Search for the cell housing the specified text and yield its [x, y] center coordinate. 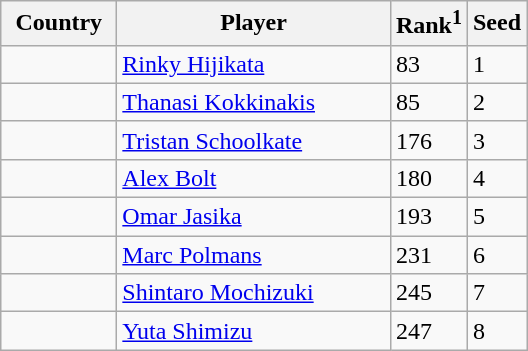
6 [496, 255]
2 [496, 102]
231 [428, 255]
Rinky Hijikata [254, 64]
Tristan Schoolkate [254, 140]
Omar Jasika [254, 217]
Marc Polmans [254, 255]
Thanasi Kokkinakis [254, 102]
7 [496, 293]
85 [428, 102]
4 [496, 178]
Country [59, 24]
Player [254, 24]
83 [428, 64]
176 [428, 140]
3 [496, 140]
Shintaro Mochizuki [254, 293]
1 [496, 64]
5 [496, 217]
Rank1 [428, 24]
Seed [496, 24]
180 [428, 178]
245 [428, 293]
247 [428, 331]
193 [428, 217]
Alex Bolt [254, 178]
8 [496, 331]
Yuta Shimizu [254, 331]
